Output the (x, y) coordinate of the center of the cell containing the given text.  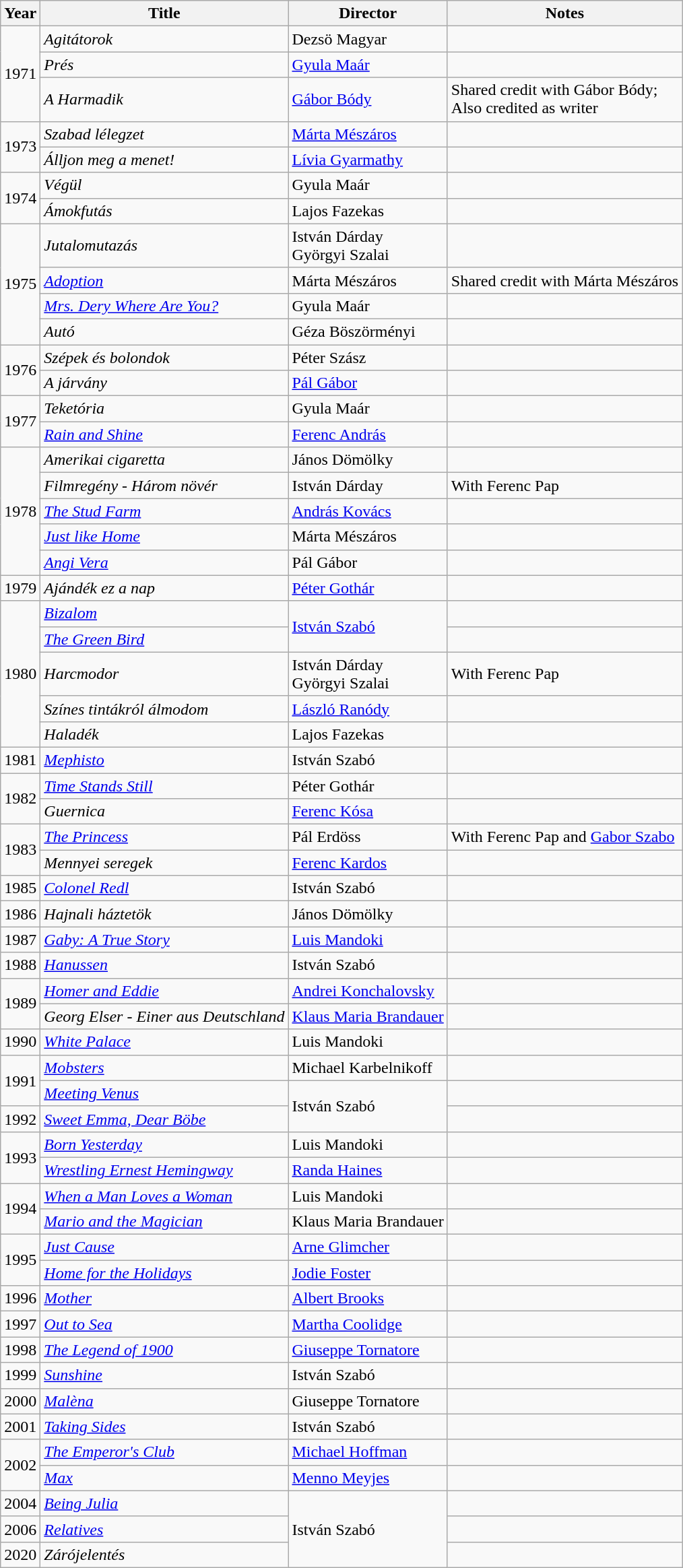
Director (368, 13)
Haladék (164, 734)
István Dárday (368, 486)
1973 (20, 147)
1998 (20, 1350)
Sunshine (164, 1375)
Arne Glimcher (368, 1247)
With Ferenc Pap and Gabor Szabo (564, 837)
1991 (20, 1080)
Max (164, 1478)
Taking Sides (164, 1427)
Mother (164, 1299)
Year (20, 13)
Adoption (164, 280)
Agitátorok (164, 39)
Mephisto (164, 760)
1977 (20, 422)
The Emperor's Club (164, 1452)
1993 (20, 1157)
Ferenc András (368, 434)
Ámokfutás (164, 211)
2002 (20, 1465)
1971 (20, 74)
Autó (164, 331)
Guernica (164, 812)
Meeting Venus (164, 1093)
A járvány (164, 383)
Martha Coolidge (368, 1324)
Home for the Holidays (164, 1273)
2000 (20, 1401)
Jodie Foster (368, 1273)
The Legend of 1900 (164, 1350)
Hajnali háztetök (164, 914)
1976 (20, 370)
Michael Hoffman (368, 1452)
1996 (20, 1299)
Just like Home (164, 537)
1974 (20, 198)
Bizalom (164, 614)
Mennyei seregek (164, 863)
1986 (20, 914)
Albert Brooks (368, 1299)
1990 (20, 1042)
Title (164, 13)
Angi Vera (164, 562)
Géza Böszörményi (368, 331)
Just Cause (164, 1247)
Malèna (164, 1401)
Jutalomutazás (164, 245)
1992 (20, 1119)
Mobsters (164, 1068)
Sweet Emma, Dear Böbe (164, 1119)
Randa Haines (368, 1170)
Born Yesterday (164, 1144)
1987 (20, 940)
Színes tintákról álmodom (164, 709)
Shared credit with Gábor Bódy;Also credited as writer (564, 100)
Rain and Shine (164, 434)
Péter Szász (368, 358)
Menno Meyjes (368, 1478)
1997 (20, 1324)
Gaby: A True Story (164, 940)
1995 (20, 1260)
Relatives (164, 1529)
Notes (564, 13)
Andrei Konchalovsky (368, 991)
Mario and the Magician (164, 1222)
Dezsö Magyar (368, 39)
A Harmadik (164, 100)
Teketória (164, 409)
Ferenc Kardos (368, 863)
Homer and Eddie (164, 991)
Colonel Redl (164, 888)
1994 (20, 1208)
András Kovács (368, 511)
The Green Bird (164, 639)
1983 (20, 850)
2020 (20, 1555)
Harcmodor (164, 674)
Szépek és bolondok (164, 358)
Szabad lélegzet (164, 134)
Being Julia (164, 1503)
Michael Karbelnikoff (368, 1068)
1978 (20, 511)
1981 (20, 760)
The Stud Farm (164, 511)
Hanussen (164, 965)
1982 (20, 799)
Zárójelentés (164, 1555)
1980 (20, 674)
Lívia Gyarmathy (368, 160)
1975 (20, 284)
László Ranódy (368, 709)
Out to Sea (164, 1324)
2001 (20, 1427)
2006 (20, 1529)
Filmregény - Három növér (164, 486)
White Palace (164, 1042)
Gábor Bódy (368, 100)
The Princess (164, 837)
2004 (20, 1503)
Ajándék ez a nap (164, 588)
Ferenc Kósa (368, 812)
Wrestling Ernest Hemingway (164, 1170)
Végül (164, 185)
Mrs. Dery Where Are You? (164, 306)
Álljon meg a menet! (164, 160)
1988 (20, 965)
Time Stands Still (164, 786)
1999 (20, 1375)
1979 (20, 588)
Prés (164, 65)
Shared credit with Márta Mészáros (564, 280)
1985 (20, 888)
When a Man Loves a Woman (164, 1196)
Amerikai cigaretta (164, 460)
Georg Elser - Einer aus Deutschland (164, 1016)
1989 (20, 1004)
Pál Erdöss (368, 837)
